Output the [x, y] coordinate of the center of the cell containing the given text.  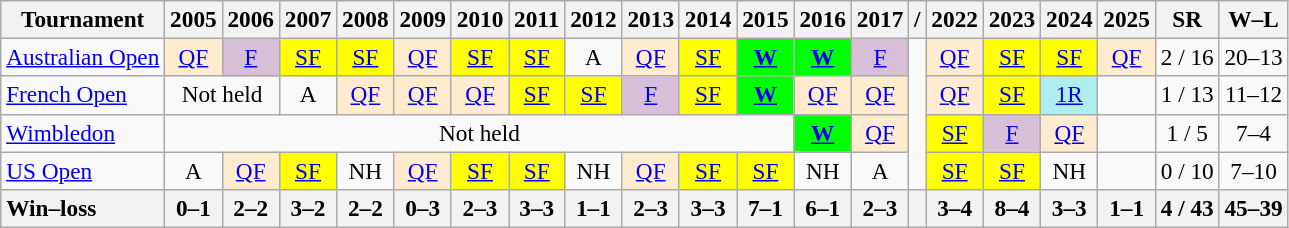
7–10 [1254, 170]
45–39 [1254, 208]
2009 [422, 19]
2 / 16 [1187, 57]
/ [918, 19]
2016 [822, 19]
2006 [250, 19]
Wimbledon [83, 133]
French Open [83, 95]
US Open [83, 170]
Win–loss [83, 208]
2014 [708, 19]
SR [1187, 19]
8–4 [1012, 208]
1R [1070, 95]
1 / 13 [1187, 95]
W–L [1254, 19]
2025 [1126, 19]
2024 [1070, 19]
0–3 [422, 208]
2005 [194, 19]
0–1 [194, 208]
1 / 5 [1187, 133]
2010 [480, 19]
6–1 [822, 208]
2012 [594, 19]
2023 [1012, 19]
2007 [308, 19]
7–4 [1254, 133]
3–2 [308, 208]
2008 [366, 19]
2022 [954, 19]
3–4 [954, 208]
Tournament [83, 19]
20–13 [1254, 57]
0 / 10 [1187, 170]
2015 [766, 19]
2017 [880, 19]
11–12 [1254, 95]
7–1 [766, 208]
2013 [650, 19]
4 / 43 [1187, 208]
2011 [537, 19]
Australian Open [83, 57]
